Return the [X, Y] coordinate for the center point of the cell that contains the specified text.  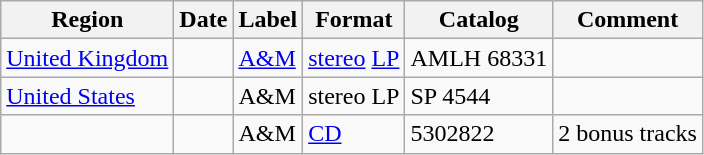
Label [268, 20]
2 bonus tracks [628, 134]
United States [88, 96]
5302822 [479, 134]
AMLH 68331 [479, 58]
Region [88, 20]
Catalog [479, 20]
SP 4544 [479, 96]
Comment [628, 20]
CD [354, 134]
United Kingdom [88, 58]
Format [354, 20]
Date [204, 20]
